Pinpoint the cell where the given text exists, returning its (x, y) midpoint coordinate. 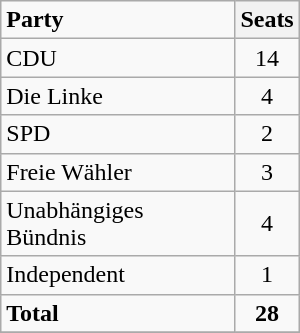
Independent (118, 275)
Party (118, 20)
CDU (118, 58)
3 (267, 172)
SPD (118, 134)
1 (267, 275)
Die Linke (118, 96)
28 (267, 313)
2 (267, 134)
Unabhängiges Bündnis (118, 224)
Freie Wähler (118, 172)
14 (267, 58)
Seats (267, 20)
Total (118, 313)
